Detect which cell encompasses the target text, then output its (x, y) center coordinate. 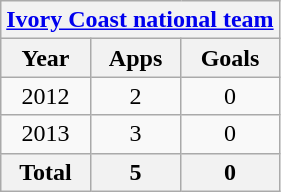
Goals (230, 58)
5 (136, 172)
Total (46, 172)
2013 (46, 134)
Ivory Coast national team (140, 20)
Apps (136, 58)
2012 (46, 96)
2 (136, 96)
3 (136, 134)
Year (46, 58)
